Pinpoint the cell where the given text exists, returning its (x, y) midpoint coordinate. 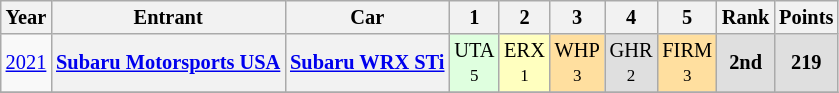
Points (806, 17)
219 (806, 63)
Subaru Motorsports USA (168, 63)
WHP3 (578, 63)
Subaru WRX STi (367, 63)
3 (578, 17)
1 (474, 17)
Rank (746, 17)
UTA5 (474, 63)
2 (524, 17)
2021 (26, 63)
GHR2 (632, 63)
Car (367, 17)
2nd (746, 63)
4 (632, 17)
Year (26, 17)
FIRM3 (687, 63)
ERX1 (524, 63)
Entrant (168, 17)
5 (687, 17)
